Extract the [x, y] coordinate from the center of the cell holding the provided text.  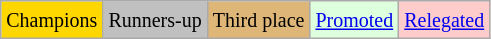
Relegated [444, 20]
Champions [52, 20]
Runners-up [155, 20]
Promoted [354, 20]
Third place [258, 20]
